For the text-containing cell, return its midpoint in [X, Y] coordinate format. 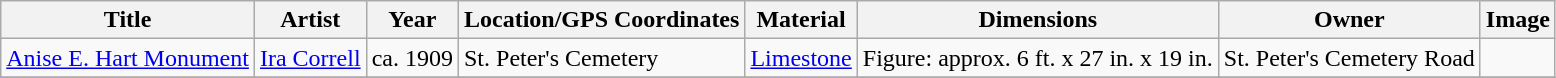
Material [801, 20]
ca. 1909 [412, 58]
Figure: approx. 6 ft. x 27 in. x 19 in. [1038, 58]
St. Peter's Cemetery Road [1349, 58]
Limestone [801, 58]
Artist [310, 20]
Image [1518, 20]
Owner [1349, 20]
Year [412, 20]
Location/GPS Coordinates [601, 20]
Anise E. Hart Monument [128, 58]
Title [128, 20]
St. Peter's Cemetery [601, 58]
Ira Correll [310, 58]
Dimensions [1038, 20]
